Extract the (X, Y) coordinate from the center of the cell holding the provided text.  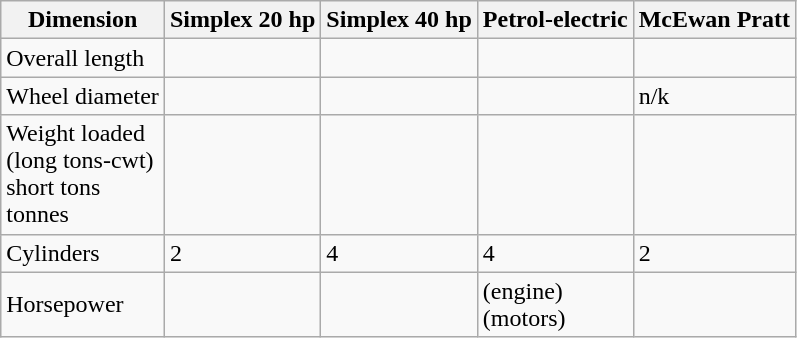
Simplex 40 hp (399, 20)
McEwan Pratt (714, 20)
Simplex 20 hp (242, 20)
Dimension (83, 20)
Wheel diameter (83, 96)
Petrol-electric (555, 20)
Cylinders (83, 253)
Overall length (83, 58)
Horsepower (83, 304)
(engine) (motors) (555, 304)
Weight loaded (long tons-cwt)short tons tonnes (83, 174)
n/k (714, 96)
